Return the [x, y] coordinate for the center point of the cell that contains the specified text.  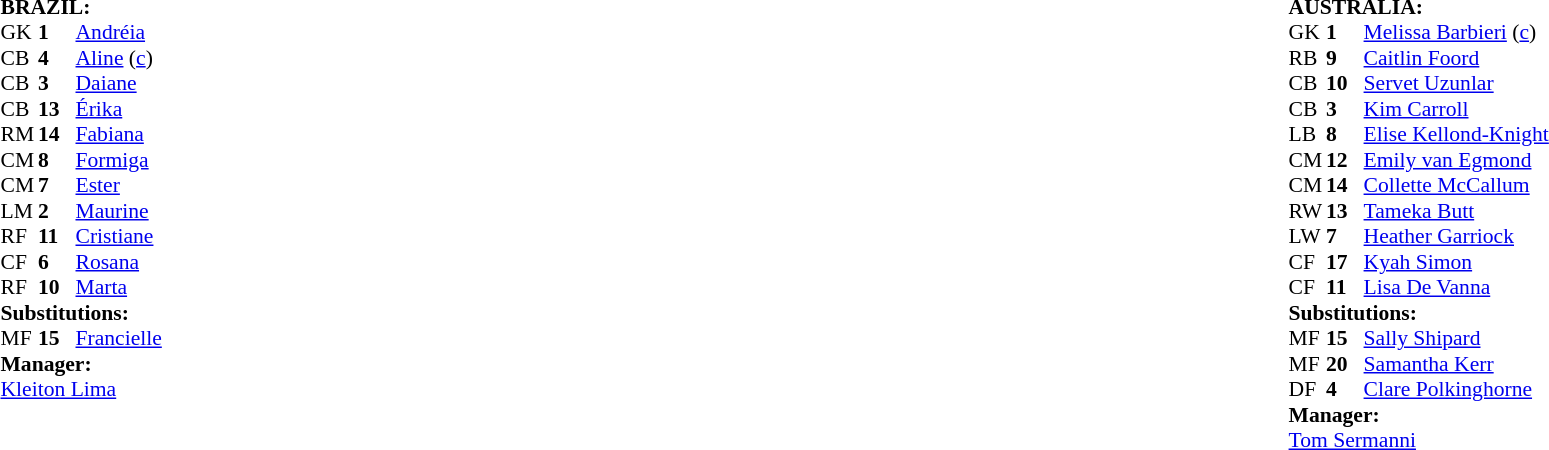
Érika [119, 109]
Kim Carroll [1456, 109]
Emily van Egmond [1456, 160]
6 [57, 262]
DF [1308, 389]
LW [1308, 237]
Rosana [119, 262]
LB [1308, 135]
Heather Garriock [1456, 237]
Cristiane [119, 237]
12 [1345, 160]
17 [1345, 262]
Samantha Kerr [1456, 364]
Melissa Barbieri (c) [1456, 33]
Kleiton Lima [80, 389]
LM [19, 211]
Fabiana [119, 135]
2 [57, 211]
RW [1308, 211]
Kyah Simon [1456, 262]
Tameka Butt [1456, 211]
Formiga [119, 160]
Lisa De Vanna [1456, 287]
Elise Kellond-Knight [1456, 135]
Daiane [119, 83]
9 [1345, 58]
Aline (c) [119, 58]
Francielle [119, 339]
Servet Uzunlar [1456, 83]
RM [19, 135]
Marta [119, 287]
20 [1345, 364]
Sally Shipard [1456, 339]
Maurine [119, 211]
Andréia [119, 33]
Caitlin Foord [1456, 58]
Clare Polkinghorne [1456, 389]
Ester [119, 185]
RB [1308, 58]
Collette McCallum [1456, 185]
